Scan for the cell matching the given text and deliver its (X, Y) coordinate at center. 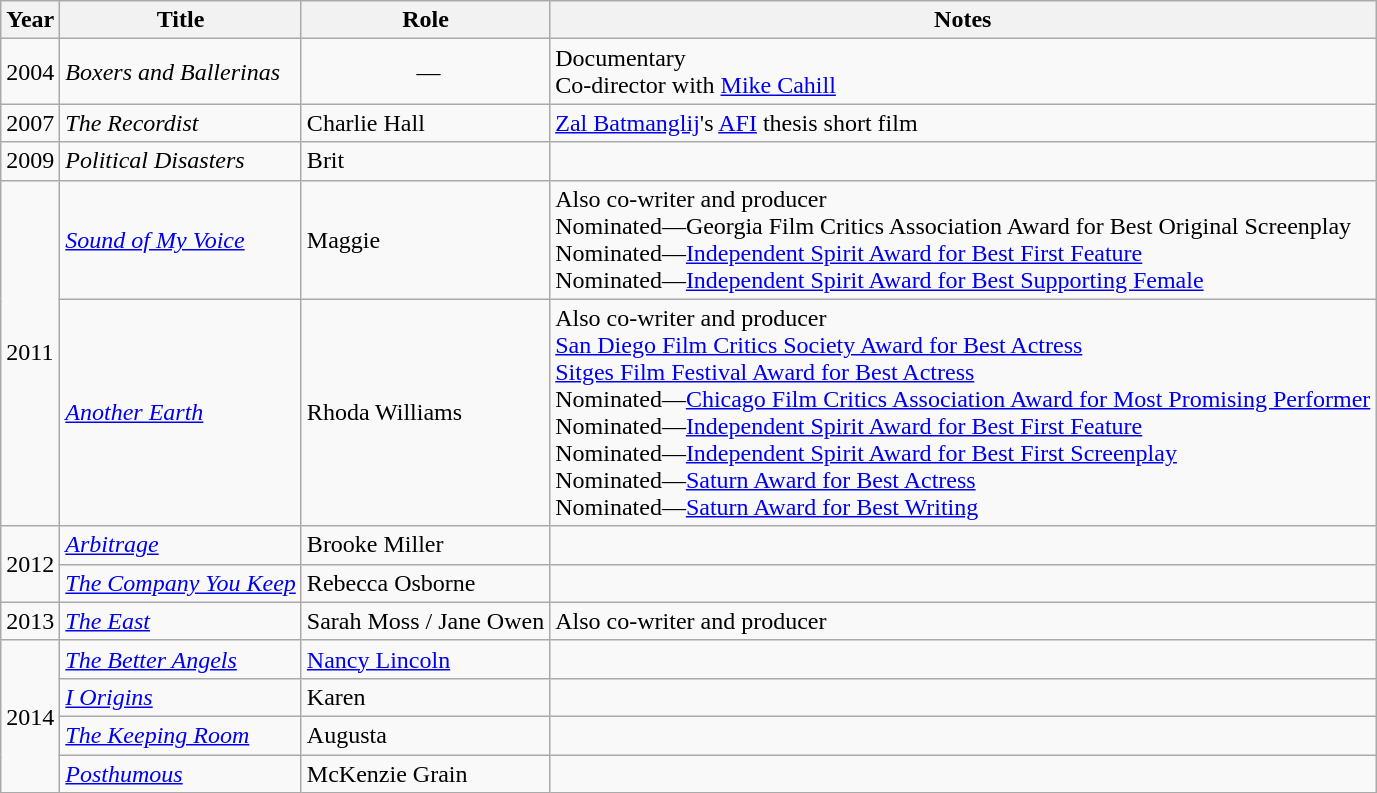
DocumentaryCo-director with Mike Cahill (963, 72)
Augusta (425, 735)
The Company You Keep (181, 583)
Role (425, 20)
Title (181, 20)
Charlie Hall (425, 123)
2013 (30, 621)
Rebecca Osborne (425, 583)
I Origins (181, 697)
Karen (425, 697)
2011 (30, 353)
Zal Batmanglij's AFI thesis short film (963, 123)
Nancy Lincoln (425, 659)
2004 (30, 72)
2014 (30, 716)
The Better Angels (181, 659)
2009 (30, 161)
Rhoda Williams (425, 412)
Posthumous (181, 773)
Boxers and Ballerinas (181, 72)
Sound of My Voice (181, 240)
— (425, 72)
Year (30, 20)
Sarah Moss / Jane Owen (425, 621)
Brit (425, 161)
Maggie (425, 240)
The East (181, 621)
Brooke Miller (425, 545)
Also co-writer and producer (963, 621)
The Keeping Room (181, 735)
The Recordist (181, 123)
McKenzie Grain (425, 773)
Political Disasters (181, 161)
2012 (30, 564)
Notes (963, 20)
2007 (30, 123)
Another Earth (181, 412)
Arbitrage (181, 545)
